Return the (X, Y) coordinate for the center point of the cell that contains the specified text.  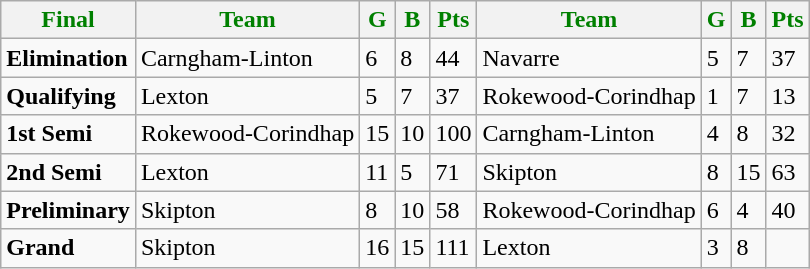
Grand (68, 248)
100 (454, 134)
44 (454, 58)
Elimination (68, 58)
63 (788, 172)
Final (68, 20)
58 (454, 210)
13 (788, 96)
Preliminary (68, 210)
11 (378, 172)
32 (788, 134)
Qualifying (68, 96)
40 (788, 210)
3 (716, 248)
16 (378, 248)
1 (716, 96)
2nd Semi (68, 172)
71 (454, 172)
111 (454, 248)
Navarre (589, 58)
1st Semi (68, 134)
